Return [X, Y] of the center of cell containing provided text 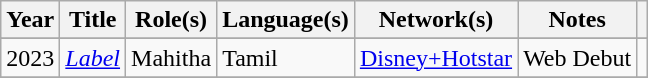
Tamil [286, 58]
2023 [30, 58]
Title [93, 20]
Language(s) [286, 20]
Year [30, 20]
Network(s) [436, 20]
Mahitha [172, 58]
Notes [578, 20]
Role(s) [172, 20]
Label [93, 58]
Web Debut [578, 58]
Disney+Hotstar [436, 58]
